Determine the (x, y) coordinate at the center of the cell enclosing the given text.  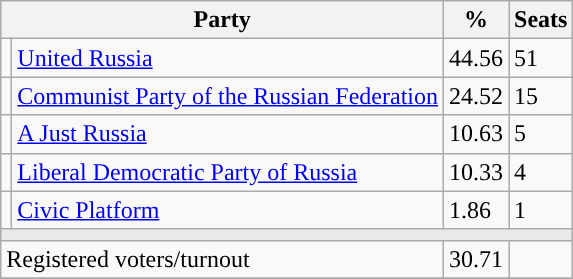
4 (541, 172)
Communist Party of the Russian Federation (228, 96)
15 (541, 96)
44.56 (476, 58)
24.52 (476, 96)
10.63 (476, 134)
Seats (541, 20)
10.33 (476, 172)
30.71 (476, 259)
1 (541, 210)
Liberal Democratic Party of Russia (228, 172)
Civic Platform (228, 210)
1.86 (476, 210)
5 (541, 134)
A Just Russia (228, 134)
51 (541, 58)
Registered voters/turnout (222, 259)
% (476, 20)
United Russia (228, 58)
Party (222, 20)
